Capture the cell that displays the provided text and extract its (X, Y) central coordinate. 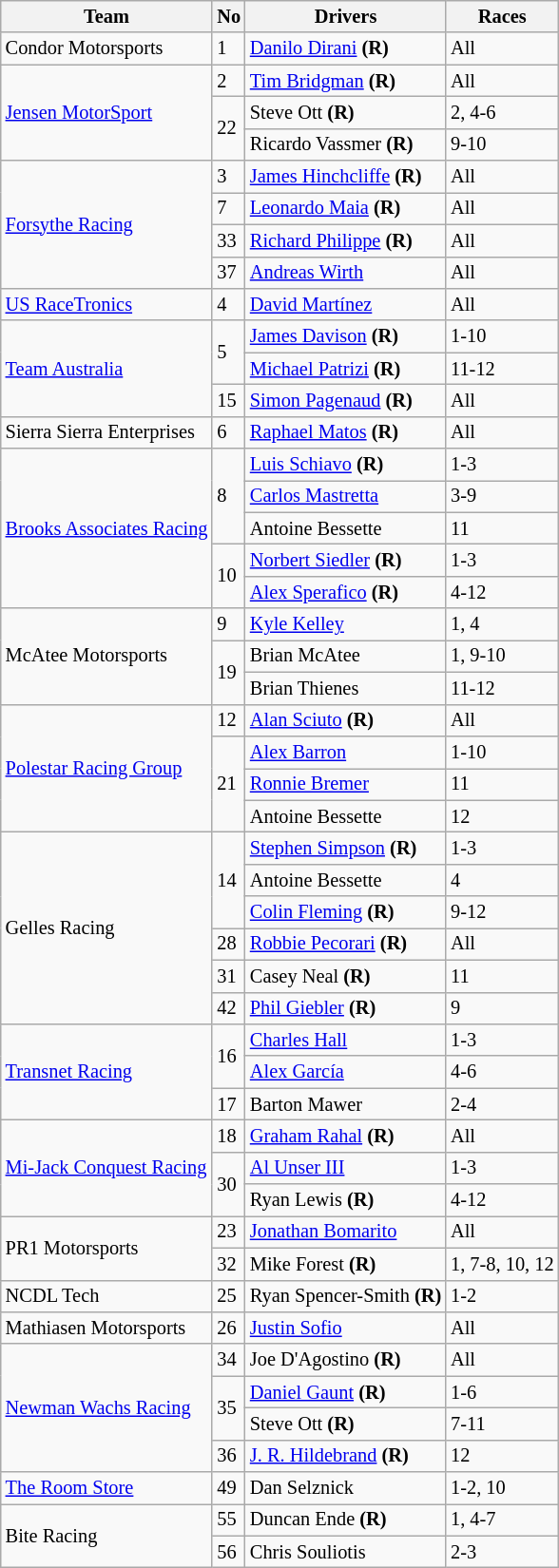
James Hinchcliffe (R) (346, 177)
Brian Thienes (346, 688)
Duncan Ende (R) (346, 1520)
1 (228, 48)
34 (228, 1360)
Stephen Simpson (R) (346, 848)
US RaceTronics (106, 304)
Colin Fleming (R) (346, 912)
1, 4-7 (502, 1520)
1-2 (502, 1296)
David Martínez (346, 304)
Ricardo Vassmer (R) (346, 144)
Team Australia (106, 369)
1, 9-10 (502, 656)
Carlos Mastretta (346, 496)
Team (106, 16)
19 (228, 671)
5 (228, 352)
17 (228, 1104)
Bite Racing (106, 1536)
2-4 (502, 1104)
18 (228, 1136)
Forsythe Racing (106, 224)
Ryan Spencer-Smith (R) (346, 1296)
1, 7-8, 10, 12 (502, 1264)
Michael Patrizi (R) (346, 369)
Brian McAtee (346, 656)
Casey Neal (R) (346, 976)
25 (228, 1296)
PR1 Motorsports (106, 1247)
42 (228, 1008)
10 (228, 576)
Chris Souliotis (346, 1552)
56 (228, 1552)
9-10 (502, 144)
Ronnie Bremer (346, 784)
23 (228, 1232)
21 (228, 783)
6 (228, 432)
Gelles Racing (106, 927)
J. R. Hildebrand (R) (346, 1456)
Justin Sofio (346, 1328)
9-12 (502, 912)
7 (228, 208)
Jonathan Bomarito (346, 1232)
8 (228, 496)
Newman Wachs Racing (106, 1408)
Phil Giebler (R) (346, 1008)
37 (228, 273)
1, 4 (502, 624)
49 (228, 1488)
Polestar Racing Group (106, 768)
Graham Rahal (R) (346, 1136)
Brooks Associates Racing (106, 528)
Alex Barron (346, 752)
Jensen MotorSport (106, 112)
NCDL Tech (106, 1296)
Alex Sperafico (R) (346, 592)
1-2, 10 (502, 1488)
Alan Sciuto (R) (346, 720)
2 (228, 81)
Richard Philippe (R) (346, 240)
Dan Selznick (346, 1488)
32 (228, 1264)
31 (228, 976)
Races (502, 16)
Mi-Jack Conquest Racing (106, 1167)
Raphael Matos (R) (346, 432)
Condor Motorsports (106, 48)
Simon Pagenaud (R) (346, 400)
4-6 (502, 1072)
Joe D'Agostino (R) (346, 1360)
7-11 (502, 1424)
James Davison (R) (346, 336)
McAtee Motorsports (106, 656)
2-3 (502, 1552)
Daniel Gaunt (R) (346, 1392)
55 (228, 1520)
22 (228, 127)
The Room Store (106, 1488)
Alex García (346, 1072)
Danilo Dirani (R) (346, 48)
Charles Hall (346, 1040)
3 (228, 177)
Luis Schiavo (R) (346, 465)
28 (228, 944)
Leonardo Maia (R) (346, 208)
35 (228, 1408)
Mathiasen Motorsports (106, 1328)
Kyle Kelley (346, 624)
Barton Mawer (346, 1104)
Drivers (346, 16)
Andreas Wirth (346, 273)
1-6 (502, 1392)
Norbert Siedler (R) (346, 560)
Sierra Sierra Enterprises (106, 432)
33 (228, 240)
16 (228, 1055)
14 (228, 880)
Ryan Lewis (R) (346, 1200)
26 (228, 1328)
2, 4-6 (502, 112)
No (228, 16)
Transnet Racing (106, 1072)
15 (228, 400)
30 (228, 1184)
Tim Bridgman (R) (346, 81)
3-9 (502, 496)
36 (228, 1456)
Al Unser III (346, 1168)
Mike Forest (R) (346, 1264)
Robbie Pecorari (R) (346, 944)
